Scan for the cell matching the given text and deliver its (x, y) coordinate at center. 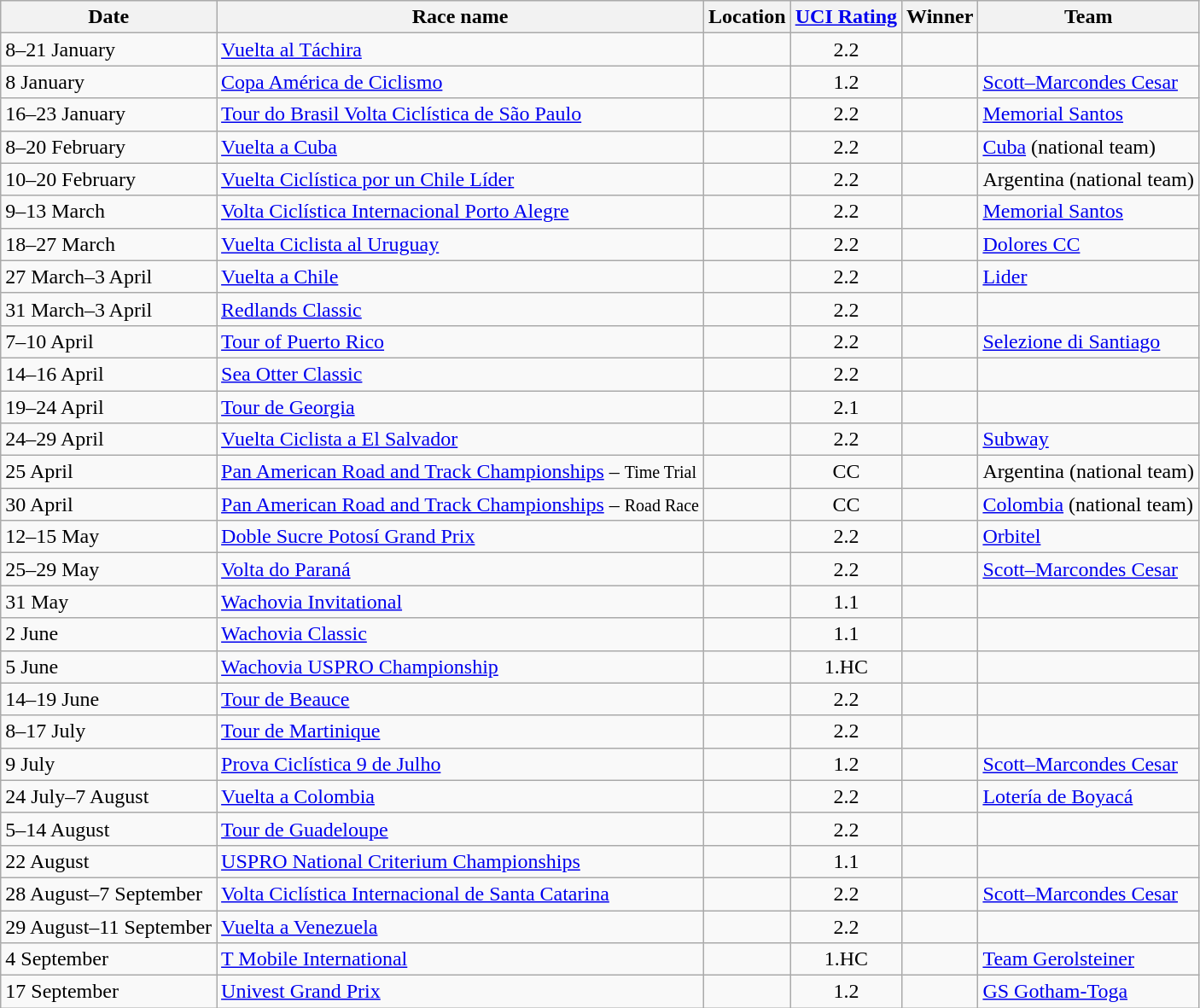
GS Gotham-Toga (1089, 992)
Univest Grand Prix (461, 992)
Doble Sucre Potosí Grand Prix (461, 537)
Selezione di Santiago (1089, 341)
Dolores CC (1089, 244)
Date (109, 17)
Volta do Paraná (461, 569)
14–19 June (109, 699)
9 July (109, 764)
USPRO National Criterium Championships (461, 861)
Tour de Beauce (461, 699)
Redlands Classic (461, 309)
19–24 April (109, 407)
25 April (109, 472)
14–16 April (109, 374)
12–15 May (109, 537)
16–23 January (109, 114)
Team Gerolsteiner (1089, 959)
Wachovia Classic (461, 634)
8–20 February (109, 147)
25–29 May (109, 569)
Subway (1089, 440)
Tour of Puerto Rico (461, 341)
31 May (109, 602)
Lider (1089, 277)
24–29 April (109, 440)
8 January (109, 82)
2 June (109, 634)
Vuelta Ciclista al Uruguay (461, 244)
Vuelta al Táchira (461, 50)
Pan American Road and Track Championships – Road Race (461, 504)
Tour de Georgia (461, 407)
Prova Ciclística 9 de Julho (461, 764)
18–27 March (109, 244)
Volta Ciclística Internacional Porto Alegre (461, 212)
24 July–7 August (109, 796)
17 September (109, 992)
2.1 (846, 407)
7–10 April (109, 341)
Wachovia USPRO Championship (461, 667)
Tour do Brasil Volta Ciclística de São Paulo (461, 114)
5–14 August (109, 829)
T Mobile International (461, 959)
Lotería de Boyacá (1089, 796)
5 June (109, 667)
30 April (109, 504)
Vuelta a Colombia (461, 796)
Pan American Road and Track Championships – Time Trial (461, 472)
Cuba (national team) (1089, 147)
Volta Ciclística Internacional de Santa Catarina (461, 894)
Orbitel (1089, 537)
Vuelta a Venezuela (461, 926)
8–21 January (109, 50)
Vuelta a Cuba (461, 147)
29 August–11 September (109, 926)
Race name (461, 17)
Team (1089, 17)
Sea Otter Classic (461, 374)
22 August (109, 861)
Location (747, 17)
Tour de Martinique (461, 731)
Vuelta Ciclista a El Salvador (461, 440)
27 March–3 April (109, 277)
Winner (941, 17)
8–17 July (109, 731)
10–20 February (109, 179)
31 March–3 April (109, 309)
4 September (109, 959)
Tour de Guadeloupe (461, 829)
Vuelta Ciclística por un Chile Líder (461, 179)
UCI Rating (846, 17)
Wachovia Invitational (461, 602)
9–13 March (109, 212)
Copa América de Ciclismo (461, 82)
Vuelta a Chile (461, 277)
Colombia (national team) (1089, 504)
28 August–7 September (109, 894)
